Return the [x, y] coordinate for the center point of the cell that contains the specified text.  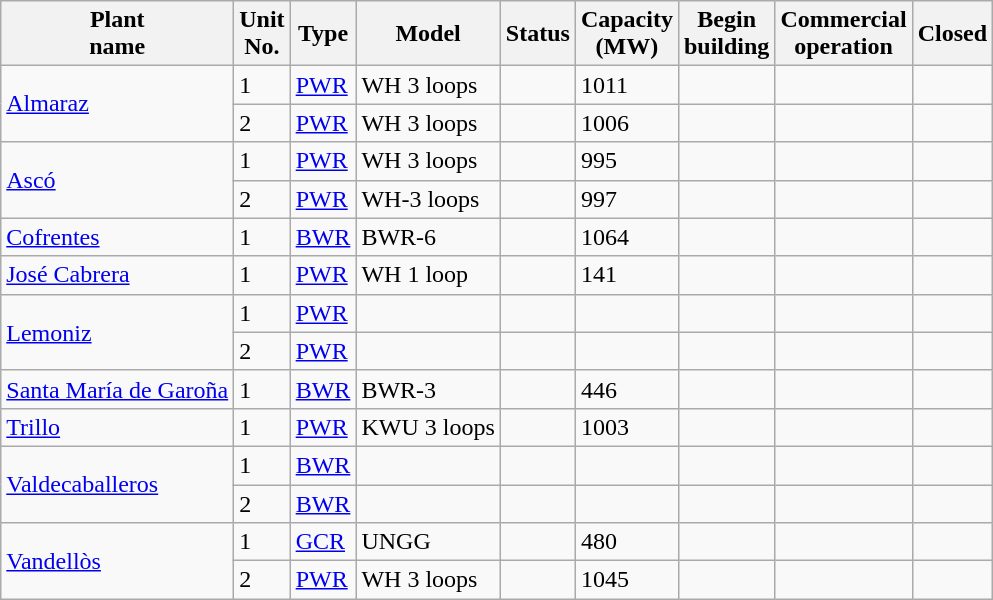
Model [428, 34]
1045 [626, 580]
BWR-3 [428, 389]
141 [626, 275]
BWR-6 [428, 237]
Lemoniz [118, 332]
Capacity(MW) [626, 34]
Plantname [118, 34]
Almaraz [118, 104]
Type [323, 34]
UNGG [428, 542]
995 [626, 161]
Ascó [118, 180]
KWU 3 loops [428, 427]
GCR [323, 542]
997 [626, 199]
WH 1 loop [428, 275]
Beginbuilding [726, 34]
Valdecaballeros [118, 484]
Closed [952, 34]
446 [626, 389]
José Cabrera [118, 275]
Commercialoperation [844, 34]
Santa María de Garoña [118, 389]
1006 [626, 123]
Status [538, 34]
WH-3 loops [428, 199]
Trillo [118, 427]
UnitNo. [262, 34]
1011 [626, 85]
1064 [626, 237]
1003 [626, 427]
Cofrentes [118, 237]
Vandellòs [118, 561]
480 [626, 542]
